Provide the [x, y] coordinate of the cell's center where the given text is located.  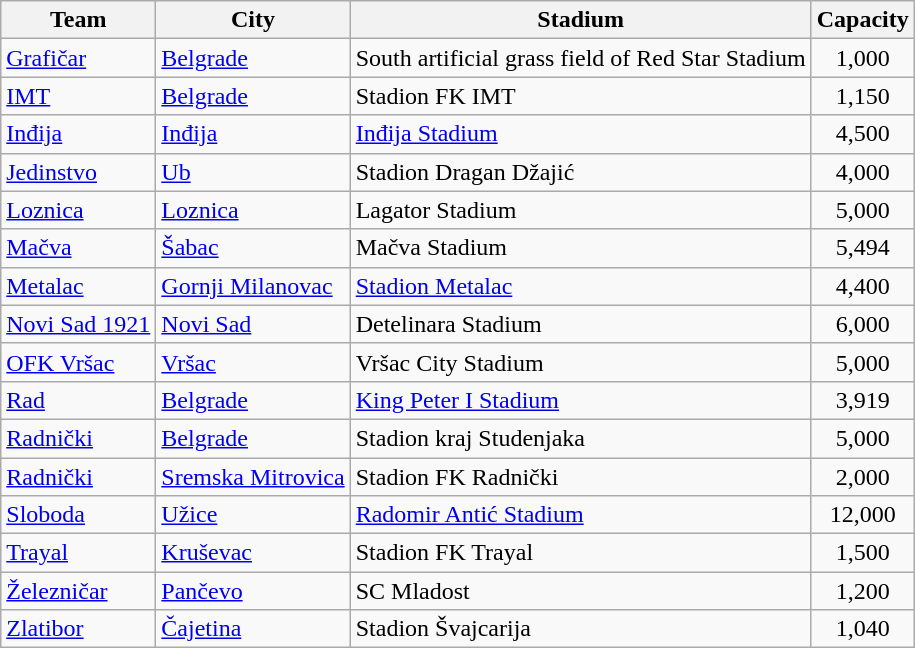
1,040 [862, 629]
Sremska Mitrovica [253, 477]
Trayal [78, 553]
1,150 [862, 96]
King Peter I Stadium [580, 400]
OFK Vršac [78, 362]
4,000 [862, 172]
Stadion Švajcarija [580, 629]
Mačva Stadium [580, 248]
Lagator Stadium [580, 210]
1,500 [862, 553]
Ub [253, 172]
IMT [78, 96]
Stadion kraj Studenjaka [580, 438]
Grafičar [78, 58]
Gornji Milanovac [253, 286]
Inđija Stadium [580, 134]
6,000 [862, 324]
South artificial grass field of Red Star Stadium [580, 58]
Železničar [78, 591]
Capacity [862, 20]
Kruševac [253, 553]
12,000 [862, 515]
Zlatibor [78, 629]
Stadion Dragan Džajić [580, 172]
5,494 [862, 248]
Stadion FK IMT [580, 96]
2,000 [862, 477]
Stadion Metalac [580, 286]
City [253, 20]
Radomir Antić Stadium [580, 515]
Detelinara Stadium [580, 324]
Mačva [78, 248]
Jedinstvo [78, 172]
Šabac [253, 248]
Team [78, 20]
1,200 [862, 591]
Užice [253, 515]
Čajetina [253, 629]
Metalac [78, 286]
4,500 [862, 134]
1,000 [862, 58]
Novi Sad [253, 324]
3,919 [862, 400]
Novi Sad 1921 [78, 324]
SC Mladost [580, 591]
4,400 [862, 286]
Stadium [580, 20]
Sloboda [78, 515]
Vršac [253, 362]
Vršac City Stadium [580, 362]
Stadion FK Trayal [580, 553]
Stadion FK Radnički [580, 477]
Rad [78, 400]
Pančevo [253, 591]
